From the cell containing the given text, extract its center point as [x, y] coordinate. 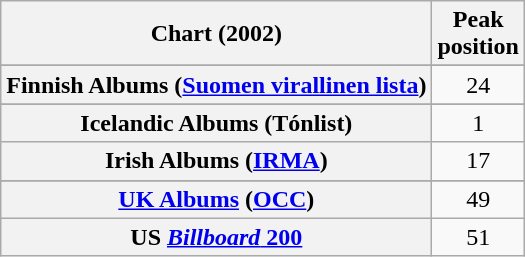
Icelandic Albums (Tónlist) [216, 123]
Finnish Albums (Suomen virallinen lista) [216, 85]
Chart (2002) [216, 34]
51 [478, 237]
24 [478, 85]
49 [478, 199]
Irish Albums (IRMA) [216, 161]
Peakposition [478, 34]
UK Albums (OCC) [216, 199]
US Billboard 200 [216, 237]
1 [478, 123]
17 [478, 161]
